For the text-containing cell, return its midpoint in (X, Y) coordinate format. 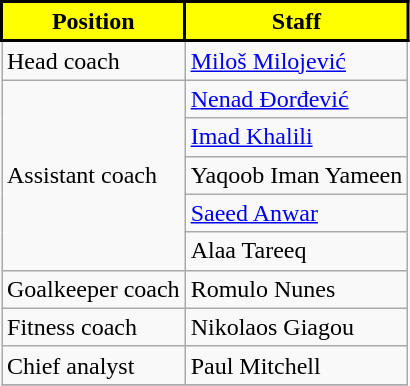
Assistant coach (94, 175)
Head coach (94, 60)
Paul Mitchell (296, 365)
Chief analyst (94, 365)
Saeed Anwar (296, 213)
Nenad Đorđević (296, 99)
Goalkeeper coach (94, 289)
Fitness coach (94, 327)
Staff (296, 22)
Nikolaos Giagou (296, 327)
Miloš Milojević (296, 60)
Romulo Nunes (296, 289)
Alaa Tareeq (296, 251)
Imad Khalili (296, 137)
Yaqoob Iman Yameen (296, 175)
Position (94, 22)
